Find where the given text appears and provide that cell's center as (x, y) coordinate. 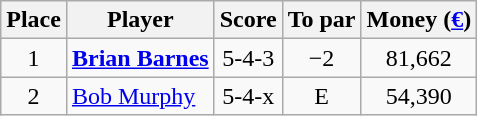
5-4-x (248, 96)
1 (34, 58)
5-4-3 (248, 58)
To par (322, 20)
Score (248, 20)
54,390 (419, 96)
Brian Barnes (140, 58)
2 (34, 96)
−2 (322, 58)
81,662 (419, 58)
E (322, 96)
Place (34, 20)
Bob Murphy (140, 96)
Player (140, 20)
Money (€) (419, 20)
